Pinpoint the cell where the given text exists, returning its (X, Y) midpoint coordinate. 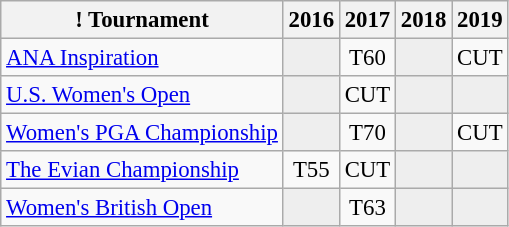
T60 (367, 58)
T55 (311, 170)
2016 (311, 20)
T70 (367, 133)
Women's PGA Championship (142, 133)
Women's British Open (142, 208)
! Tournament (142, 20)
2017 (367, 20)
2019 (480, 20)
ANA Inspiration (142, 58)
2018 (424, 20)
The Evian Championship (142, 170)
U.S. Women's Open (142, 95)
T63 (367, 208)
